Return the (X, Y) coordinate for the center point of the cell that contains the specified text.  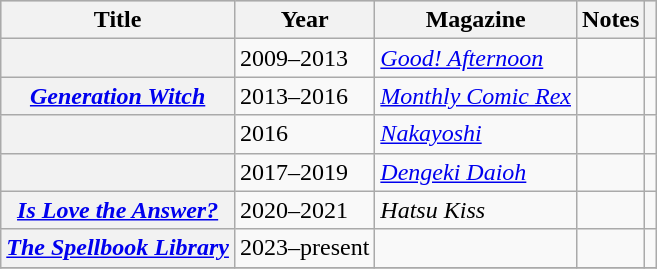
2016 (304, 134)
Generation Witch (118, 96)
2013–2016 (304, 96)
Is Love the Answer? (118, 210)
Hatsu Kiss (476, 210)
Good! Afternoon (476, 58)
Nakayoshi (476, 134)
The Spellbook Library (118, 248)
Monthly Comic Rex (476, 96)
2020–2021 (304, 210)
2023–present (304, 248)
2009–2013 (304, 58)
Title (118, 20)
Dengeki Daioh (476, 172)
Year (304, 20)
Notes (611, 20)
2017–2019 (304, 172)
Magazine (476, 20)
